Find where the given text appears and provide that cell's center as (X, Y) coordinate. 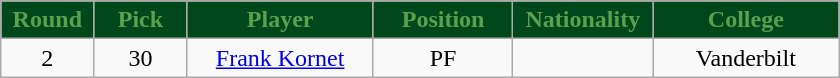
Position (443, 20)
Frank Kornet (280, 58)
30 (140, 58)
Nationality (583, 20)
2 (48, 58)
Vanderbilt (746, 58)
Round (48, 20)
Pick (140, 20)
College (746, 20)
Player (280, 20)
PF (443, 58)
